From the cell containing the given text, extract its center point as [X, Y] coordinate. 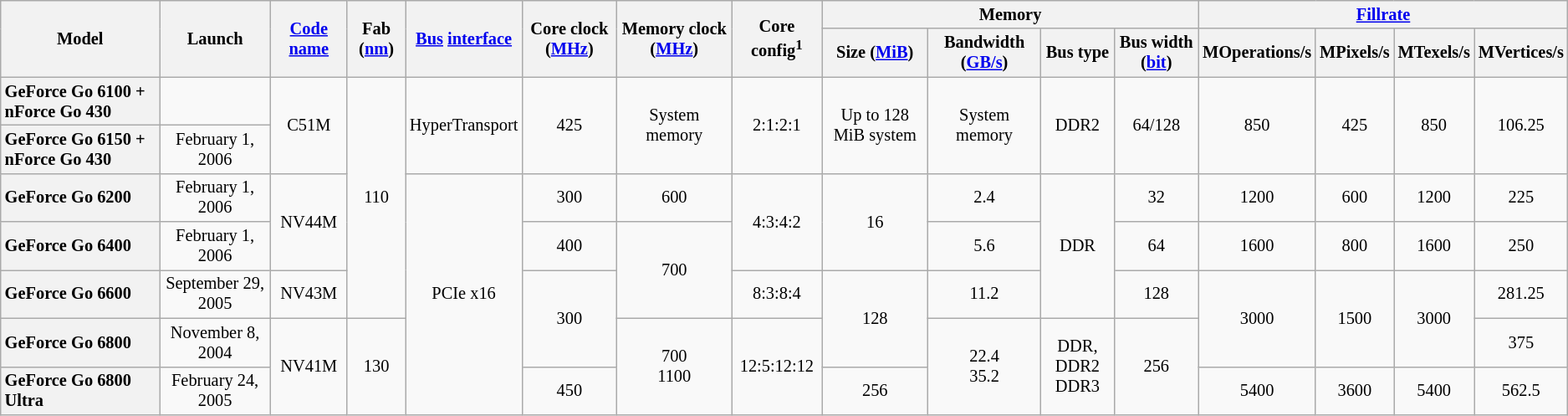
September 29, 2005 [216, 294]
Fab (nm) [376, 39]
Size (MiB) [875, 53]
GeForce Go 6400 [80, 246]
Code name [309, 39]
C51M [309, 126]
NV43M [309, 294]
Launch [216, 39]
4:3:4:2 [777, 221]
64 [1156, 246]
GeForce Go 6600 [80, 294]
November 8, 2004 [216, 342]
MVertices/s [1521, 53]
DDR [1078, 246]
Up to 128 MiB system [875, 126]
375 [1521, 342]
Bus interface [463, 39]
2:1:2:1 [777, 126]
2.4 [985, 198]
130 [376, 367]
700 [674, 270]
NV44M [309, 221]
8:3:8:4 [777, 294]
HyperTransport [463, 126]
Bandwidth (GB/s) [985, 53]
GeForce Go 6200 [80, 198]
Memory [1010, 14]
GeForce Go 6800 [80, 342]
Bus width (bit) [1156, 53]
1500 [1355, 318]
Fillrate [1383, 14]
7001100 [674, 367]
GeForce Go 6100 + nForce Go 430 [80, 101]
562.5 [1521, 391]
Bus type [1078, 53]
MPixels/s [1355, 53]
DDR2 [1078, 126]
Core clock (MHz) [569, 39]
11.2 [985, 294]
22.435.2 [985, 367]
MOperations/s [1257, 53]
106.25 [1521, 126]
3600 [1355, 391]
DDR, DDR2DDR3 [1078, 367]
NV41M [309, 367]
110 [376, 198]
February 24, 2005 [216, 391]
800 [1355, 246]
5.6 [985, 246]
GeForce Go 6150 + nForce Go 430 [80, 149]
250 [1521, 246]
Model [80, 39]
16 [875, 221]
281.25 [1521, 294]
12:5:12:12 [777, 367]
450 [569, 391]
PCIe x16 [463, 294]
32 [1156, 198]
Memory clock (MHz) [674, 39]
Core config1 [777, 39]
MTexels/s [1434, 53]
225 [1521, 198]
GeForce Go 6800 Ultra [80, 391]
64/128 [1156, 126]
400 [569, 246]
